Search for the cell housing the specified text and yield its (X, Y) center coordinate. 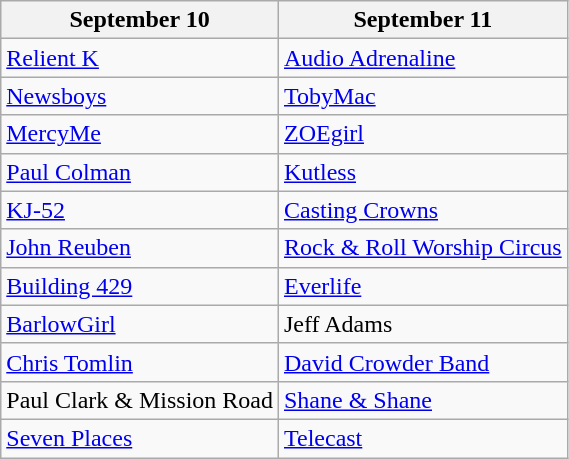
Building 429 (140, 286)
Audio Adrenaline (422, 58)
Rock & Roll Worship Circus (422, 248)
Relient K (140, 58)
Paul Clark & Mission Road (140, 400)
Telecast (422, 438)
September 10 (140, 20)
MercyMe (140, 134)
Jeff Adams (422, 324)
John Reuben (140, 248)
BarlowGirl (140, 324)
ZOEgirl (422, 134)
Casting Crowns (422, 210)
Everlife (422, 286)
Kutless (422, 172)
Chris Tomlin (140, 362)
Seven Places (140, 438)
Newsboys (140, 96)
David Crowder Band (422, 362)
KJ-52 (140, 210)
September 11 (422, 20)
Shane & Shane (422, 400)
Paul Colman (140, 172)
TobyMac (422, 96)
